Provide the (x, y) coordinate of the cell's center where the given text is located.  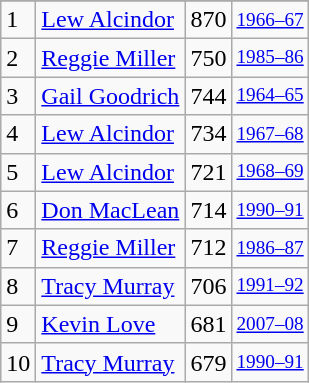
750 (208, 58)
1986–87 (270, 248)
1968–69 (270, 172)
Gail Goodrich (110, 96)
1964–65 (270, 96)
2 (18, 58)
712 (208, 248)
870 (208, 20)
1991–92 (270, 286)
1985–86 (270, 58)
721 (208, 172)
706 (208, 286)
10 (18, 362)
681 (208, 324)
3 (18, 96)
744 (208, 96)
4 (18, 134)
Kevin Love (110, 324)
5 (18, 172)
679 (208, 362)
9 (18, 324)
7 (18, 248)
734 (208, 134)
1966–67 (270, 20)
6 (18, 210)
1967–68 (270, 134)
8 (18, 286)
714 (208, 210)
1 (18, 20)
2007–08 (270, 324)
Don MacLean (110, 210)
